Locate the cell with the specified text and output its (X, Y) center coordinate. 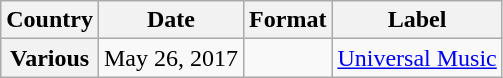
Various (50, 58)
Date (170, 20)
Label (417, 20)
Format (288, 20)
Country (50, 20)
Universal Music (417, 58)
May 26, 2017 (170, 58)
